Find where the given text appears and provide that cell's center as [x, y] coordinate. 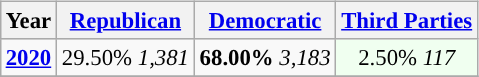
Democratic [265, 21]
29.50% 1,381 [126, 58]
68.00% 3,183 [265, 58]
2.50% 117 [407, 58]
Republican [126, 21]
2020 [28, 58]
Year [28, 21]
Third Parties [407, 21]
